Return [x, y] of the center of cell containing provided text 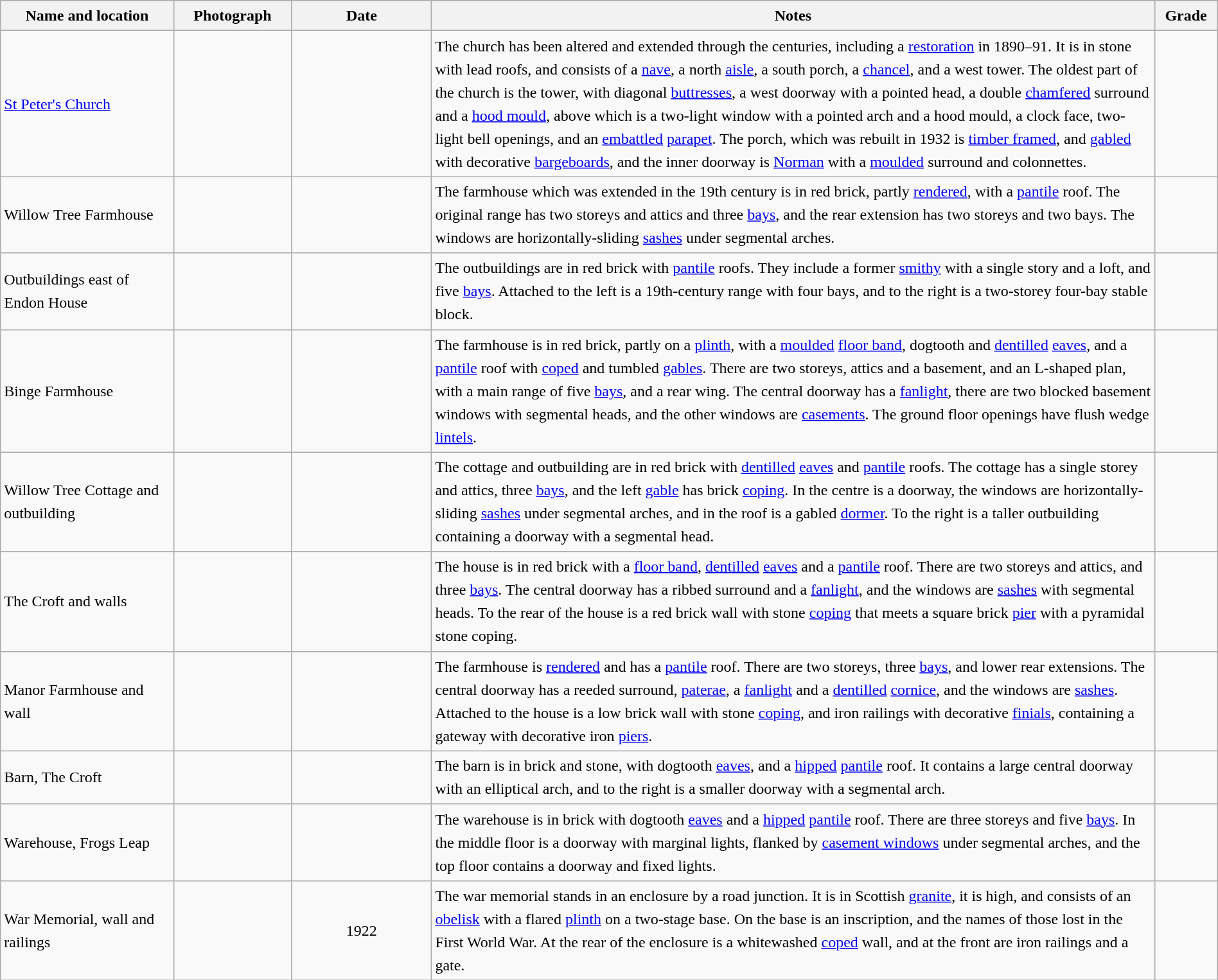
Manor Farmhouse and wall [87, 701]
St Peter's Church [87, 104]
Date [362, 15]
Photograph [233, 15]
Warehouse, Frogs Leap [87, 843]
Notes [793, 15]
Name and location [87, 15]
The Croft and walls [87, 601]
Willow Tree Cottage and outbuilding [87, 502]
Grade [1186, 15]
War Memorial, wall and railings [87, 930]
Willow Tree Farmhouse [87, 214]
Binge Farmhouse [87, 390]
Outbuildings east of Endon House [87, 292]
1922 [362, 930]
Barn, The Croft [87, 777]
